Detect which cell encompasses the target text, then output its (X, Y) center coordinate. 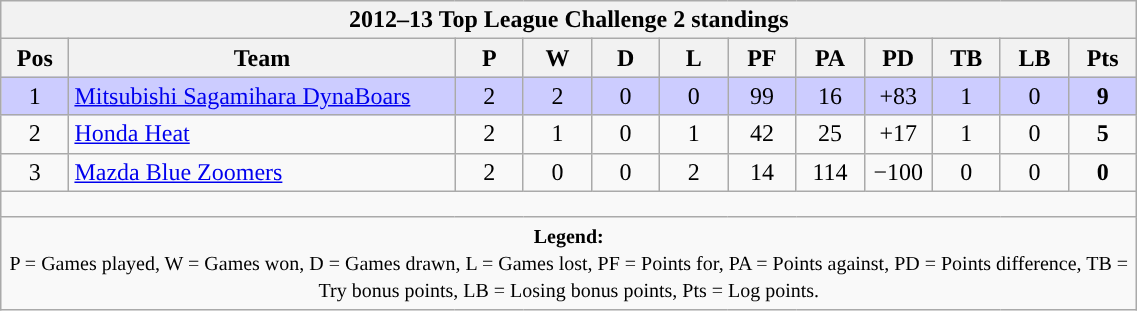
LB (1034, 58)
25 (830, 134)
Mitsubishi Sagamihara DynaBoars (262, 96)
D (625, 58)
5 (1103, 134)
PD (898, 58)
16 (830, 96)
Honda Heat (262, 134)
9 (1103, 96)
+83 (898, 96)
Pos (35, 58)
3 (35, 172)
Team (262, 58)
−100 (898, 172)
42 (762, 134)
L (694, 58)
W (557, 58)
14 (762, 172)
PF (762, 58)
TB (966, 58)
Pts (1103, 58)
2012–13 Top League Challenge 2 standings (569, 20)
PA (830, 58)
P (489, 58)
114 (830, 172)
99 (762, 96)
Mazda Blue Zoomers (262, 172)
+17 (898, 134)
